From the cell containing the given text, extract its center point as (x, y) coordinate. 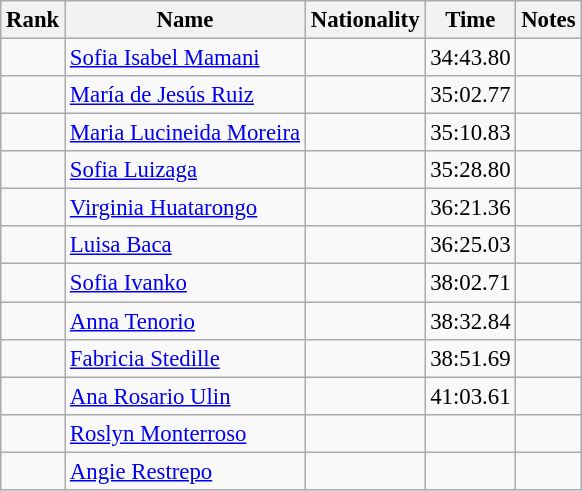
35:10.83 (470, 133)
38:02.71 (470, 283)
Sofia Luizaga (186, 170)
Time (470, 20)
Rank (33, 20)
Roslyn Monterroso (186, 433)
36:21.36 (470, 208)
41:03.61 (470, 396)
María de Jesús Ruiz (186, 95)
38:32.84 (470, 321)
Luisa Baca (186, 245)
35:28.80 (470, 170)
Fabricia Stedille (186, 358)
Name (186, 20)
Anna Tenorio (186, 321)
Notes (548, 20)
Sofia Isabel Mamani (186, 58)
Ana Rosario Ulin (186, 396)
Sofia Ivanko (186, 283)
38:51.69 (470, 358)
Nationality (364, 20)
34:43.80 (470, 58)
35:02.77 (470, 95)
Maria Lucineida Moreira (186, 133)
Angie Restrepo (186, 471)
36:25.03 (470, 245)
Virginia Huatarongo (186, 208)
